Capture the cell that displays the provided text and extract its [X, Y] central coordinate. 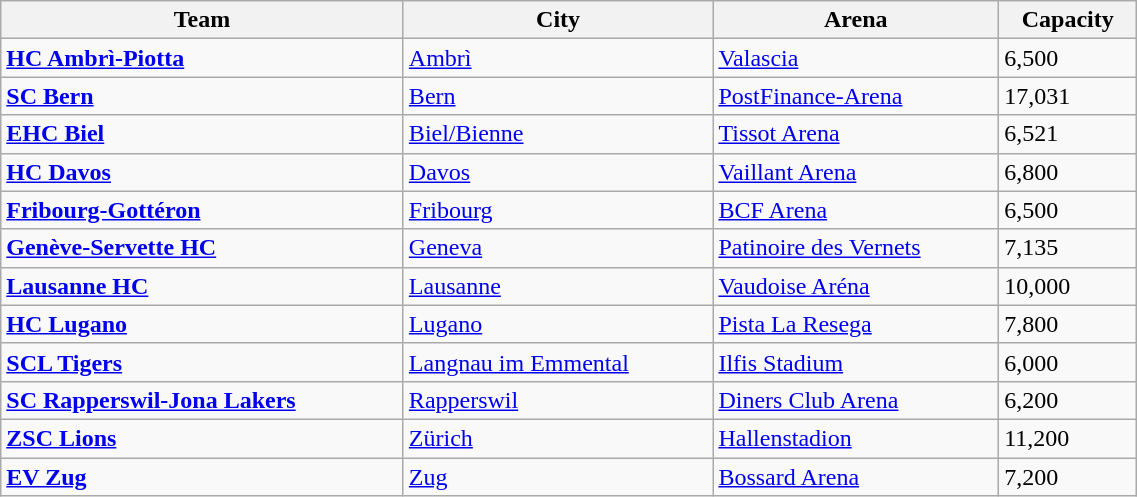
Vaillant Arena [856, 172]
Bossard Arena [856, 477]
HC Lugano [202, 324]
6,521 [1068, 134]
Diners Club Arena [856, 400]
Arena [856, 20]
Geneva [558, 248]
Tissot Arena [856, 134]
Genève-Servette HC [202, 248]
EV Zug [202, 477]
Capacity [1068, 20]
6,000 [1068, 362]
Zürich [558, 438]
Vaudoise Aréna [856, 286]
11,200 [1068, 438]
HC Davos [202, 172]
Team [202, 20]
6,200 [1068, 400]
Patinoire des Vernets [856, 248]
HC Ambrì-Piotta [202, 58]
Fribourg-Gottéron [202, 210]
SC Rapperswil-Jona Lakers [202, 400]
City [558, 20]
Lugano [558, 324]
Davos [558, 172]
EHC Biel [202, 134]
Bern [558, 96]
Ambrì [558, 58]
6,800 [1068, 172]
BCF Arena [856, 210]
10,000 [1068, 286]
Langnau im Emmental [558, 362]
Valascia [856, 58]
Zug [558, 477]
Rapperswil [558, 400]
Ilfis Stadium [856, 362]
PostFinance-Arena [856, 96]
7,800 [1068, 324]
7,200 [1068, 477]
7,135 [1068, 248]
ZSC Lions [202, 438]
Biel/Bienne [558, 134]
Lausanne [558, 286]
Pista La Resega [856, 324]
17,031 [1068, 96]
Fribourg [558, 210]
SCL Tigers [202, 362]
Lausanne HC [202, 286]
Hallenstadion [856, 438]
SC Bern [202, 96]
